Output the [x, y] coordinate of the center of the cell containing the given text.  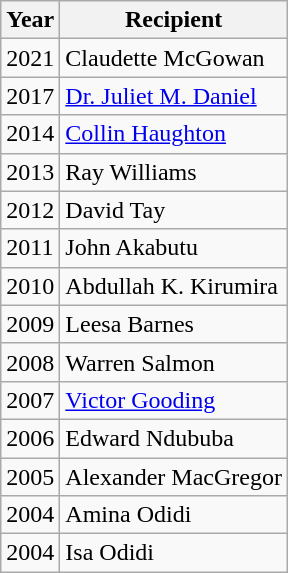
2012 [30, 210]
Collin Haughton [174, 134]
Isa Odidi [174, 553]
Amina Odidi [174, 515]
2011 [30, 248]
Dr. Juliet M. Daniel [174, 96]
2005 [30, 477]
Edward Ndububa [174, 438]
Warren Salmon [174, 362]
2010 [30, 286]
Alexander MacGregor [174, 477]
John Akabutu [174, 248]
2007 [30, 400]
Abdullah K. Kirumira [174, 286]
Recipient [174, 20]
2017 [30, 96]
2013 [30, 172]
David Tay [174, 210]
Year [30, 20]
Victor Gooding [174, 400]
Claudette McGowan [174, 58]
2014 [30, 134]
Leesa Barnes [174, 324]
Ray Williams [174, 172]
2008 [30, 362]
2021 [30, 58]
2006 [30, 438]
2009 [30, 324]
